Pinpoint the cell where the given text exists, returning its [X, Y] midpoint coordinate. 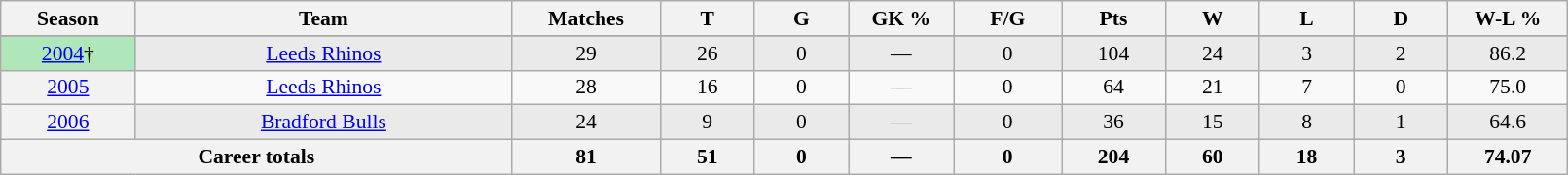
51 [707, 157]
Matches [586, 18]
2006 [68, 122]
Pts [1113, 18]
18 [1306, 157]
2004† [68, 53]
9 [707, 122]
Bradford Bulls [323, 122]
D [1402, 18]
29 [586, 53]
81 [586, 157]
21 [1213, 87]
8 [1306, 122]
7 [1306, 87]
75.0 [1509, 87]
60 [1213, 157]
G [802, 18]
86.2 [1509, 53]
T [707, 18]
28 [586, 87]
204 [1113, 157]
36 [1113, 122]
GK % [901, 18]
1 [1402, 122]
104 [1113, 53]
Season [68, 18]
Career totals [257, 157]
Team [323, 18]
L [1306, 18]
F/G [1008, 18]
64 [1113, 87]
16 [707, 87]
2005 [68, 87]
W [1213, 18]
26 [707, 53]
15 [1213, 122]
64.6 [1509, 122]
74.07 [1509, 157]
2 [1402, 53]
W-L % [1509, 18]
